Search for the cell housing the specified text and yield its [x, y] center coordinate. 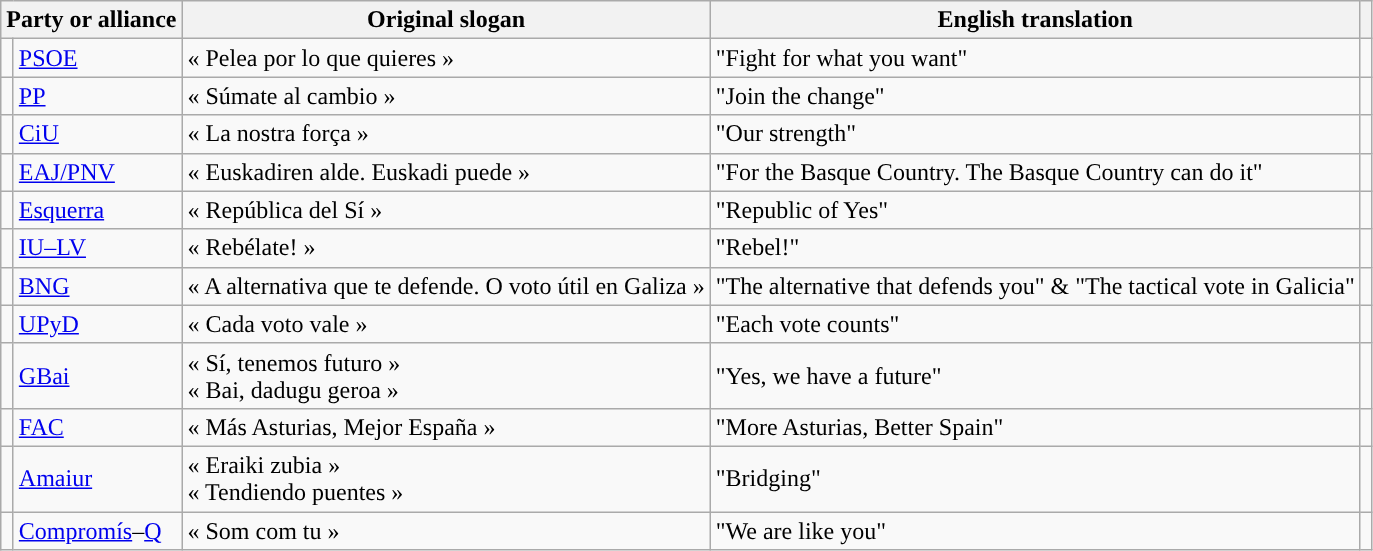
Esquerra [98, 210]
"For the Basque Country. The Basque Country can do it" [1035, 172]
English translation [1035, 20]
PP [98, 96]
"The alternative that defends you" & "The tactical vote in Galicia" [1035, 286]
FAC [98, 427]
GBai [98, 376]
PSOE [98, 58]
EAJ/PNV [98, 172]
"Rebel!" [1035, 248]
« Eraiki zubia »« Tendiendo puentes » [446, 478]
Compromís–Q [98, 531]
CiU [98, 134]
"Republic of Yes" [1035, 210]
"Fight for what you want" [1035, 58]
« Som com tu » [446, 531]
Original slogan [446, 20]
UPyD [98, 324]
"Bridging" [1035, 478]
« Euskadiren alde. Euskadi puede » [446, 172]
« Pelea por lo que quieres » [446, 58]
« Sí, tenemos futuro »« Bai, dadugu geroa » [446, 376]
IU–LV [98, 248]
"Our strength" [1035, 134]
"More Asturias, Better Spain" [1035, 427]
BNG [98, 286]
« La nostra força » [446, 134]
« Más Asturias, Mejor España » [446, 427]
« Rebélate! » [446, 248]
Amaiur [98, 478]
"Join the change" [1035, 96]
Party or alliance [92, 20]
« Súmate al cambio » [446, 96]
« Cada voto vale » [446, 324]
"We are like you" [1035, 531]
"Yes, we have a future" [1035, 376]
« A alternativa que te defende. O voto útil en Galiza » [446, 286]
"Each vote counts" [1035, 324]
« República del Sí » [446, 210]
